From the cell containing the given text, extract its center point as [x, y] coordinate. 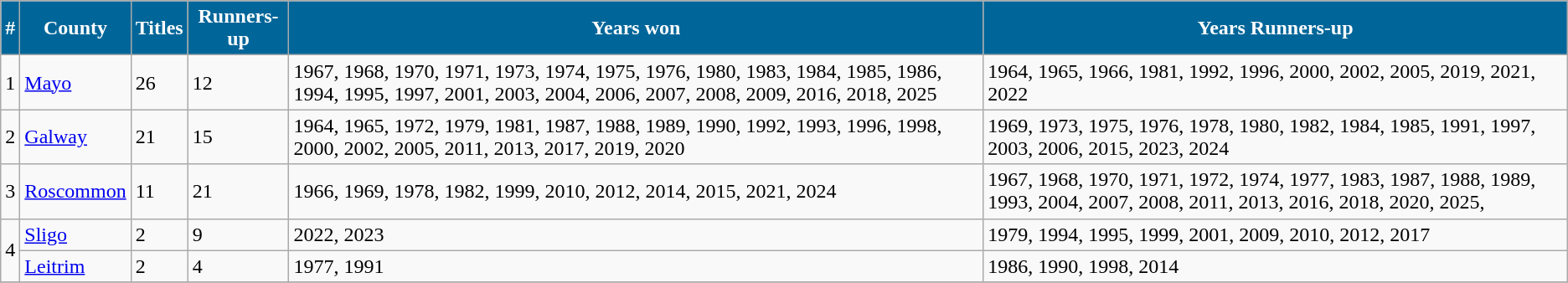
Runners-up [238, 28]
Sligo [75, 234]
3 [10, 191]
26 [159, 82]
Years Runners-up [1275, 28]
Leitrim [75, 266]
1967, 1968, 1970, 1971, 1972, 1974, 1977, 1983, 1987, 1988, 1989, 1993, 2004, 2007, 2008, 2011, 2013, 2016, 2018, 2020, 2025, [1275, 191]
1969, 1973, 1975, 1976, 1978, 1980, 1982, 1984, 1985, 1991, 1997, 2003, 2006, 2015, 2023, 2024 [1275, 137]
1964, 1965, 1972, 1979, 1981, 1987, 1988, 1989, 1990, 1992, 1993, 1996, 1998, 2000, 2002, 2005, 2011, 2013, 2017, 2019, 2020 [637, 137]
1964, 1965, 1966, 1981, 1992, 1996, 2000, 2002, 2005, 2019, 2021, 2022 [1275, 82]
12 [238, 82]
Titles [159, 28]
1 [10, 82]
2022, 2023 [637, 234]
1986, 1990, 1998, 2014 [1275, 266]
11 [159, 191]
1977, 1991 [637, 266]
15 [238, 137]
# [10, 28]
County [75, 28]
9 [238, 234]
1966, 1969, 1978, 1982, 1999, 2010, 2012, 2014, 2015, 2021, 2024 [637, 191]
1979, 1994, 1995, 1999, 2001, 2009, 2010, 2012, 2017 [1275, 234]
Years won [637, 28]
Mayo [75, 82]
Roscommon [75, 191]
Galway [75, 137]
